Return the [x, y] coordinate for the center point of the cell that contains the specified text.  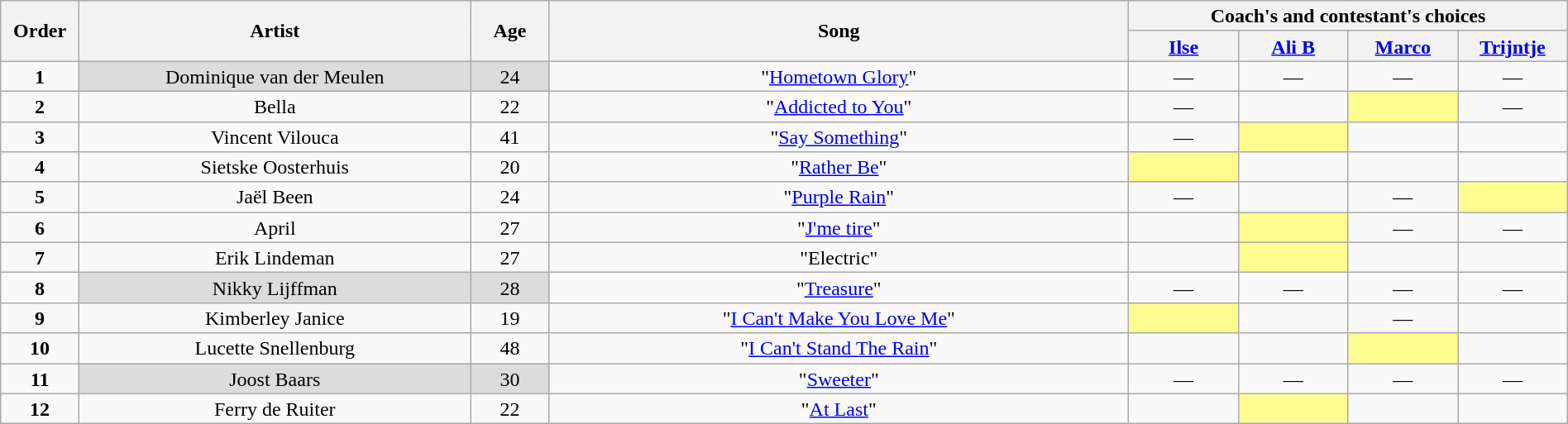
"J'me tire" [839, 228]
2 [40, 106]
"I Can't Make You Love Me" [839, 317]
1 [40, 76]
"Purple Rain" [839, 197]
6 [40, 228]
Ilse [1184, 46]
Ferry de Ruiter [275, 408]
Jaël Been [275, 197]
10 [40, 349]
Order [40, 31]
12 [40, 408]
Sietske Oosterhuis [275, 167]
Artist [275, 31]
Bella [275, 106]
5 [40, 197]
4 [40, 167]
20 [509, 167]
30 [509, 379]
"Sweeter" [839, 379]
48 [509, 349]
"At Last" [839, 408]
Marco [1403, 46]
"Electric" [839, 258]
"Addicted to You" [839, 106]
Vincent Vilouca [275, 137]
41 [509, 137]
Trijntje [1513, 46]
Joost Baars [275, 379]
Dominique van der Meulen [275, 76]
28 [509, 288]
9 [40, 317]
"Hometown Glory" [839, 76]
Nikky Lijffman [275, 288]
Age [509, 31]
19 [509, 317]
April [275, 228]
11 [40, 379]
"Treasure" [839, 288]
Song [839, 31]
Ali B [1293, 46]
8 [40, 288]
Kimberley Janice [275, 317]
"Say Something" [839, 137]
"I Can't Stand The Rain" [839, 349]
7 [40, 258]
3 [40, 137]
Coach's and contestant's choices [1348, 17]
"Rather Be" [839, 167]
Lucette Snellenburg [275, 349]
Erik Lindeman [275, 258]
